Identify which cell holds the provided text, then report its (X, Y) central coordinate. 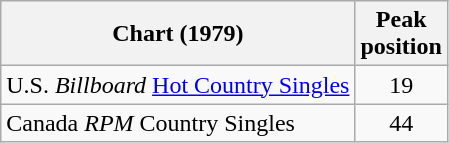
19 (401, 85)
U.S. Billboard Hot Country Singles (178, 85)
44 (401, 123)
Peakposition (401, 34)
Canada RPM Country Singles (178, 123)
Chart (1979) (178, 34)
